Pinpoint the cell where the given text exists, returning its (x, y) midpoint coordinate. 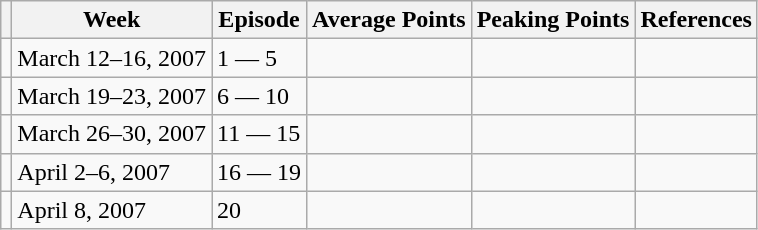
6 — 10 (260, 96)
March 12–16, 2007 (112, 58)
March 26–30, 2007 (112, 134)
Peaking Points (553, 20)
1 — 5 (260, 58)
Average Points (390, 20)
Episode (260, 20)
11 — 15 (260, 134)
Week (112, 20)
April 8, 2007 (112, 210)
16 — 19 (260, 172)
March 19–23, 2007 (112, 96)
20 (260, 210)
References (696, 20)
April 2–6, 2007 (112, 172)
